Capture the cell that displays the provided text and extract its (X, Y) central coordinate. 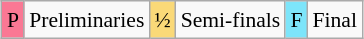
P (13, 20)
F (296, 20)
Semi-finals (231, 20)
Final (334, 20)
½ (162, 20)
Preliminaries (86, 20)
